Pinpoint the cell where the given text exists, returning its [X, Y] midpoint coordinate. 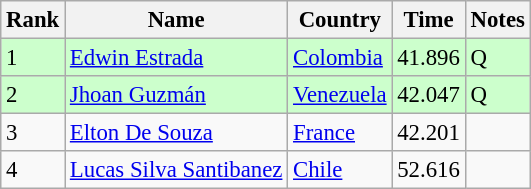
2 [33, 95]
Lucas Silva Santibanez [176, 170]
Time [428, 20]
3 [33, 133]
Country [340, 20]
Chile [340, 170]
4 [33, 170]
France [340, 133]
Elton De Souza [176, 133]
41.896 [428, 58]
1 [33, 58]
Name [176, 20]
Rank [33, 20]
Colombia [340, 58]
Jhoan Guzmán [176, 95]
Edwin Estrada [176, 58]
Notes [498, 20]
42.047 [428, 95]
52.616 [428, 170]
Venezuela [340, 95]
42.201 [428, 133]
